Scan for the cell matching the given text and deliver its (x, y) coordinate at center. 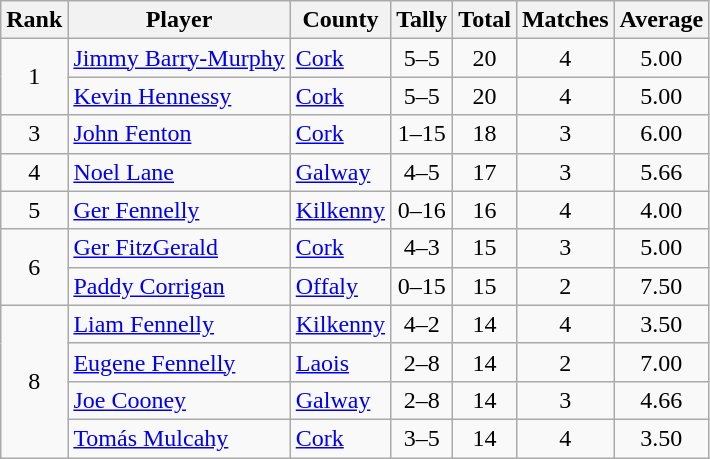
16 (485, 210)
Ger Fennelly (179, 210)
Noel Lane (179, 172)
Eugene Fennelly (179, 362)
Tomás Mulcahy (179, 438)
Average (662, 20)
6.00 (662, 134)
Liam Fennelly (179, 324)
1–15 (422, 134)
County (340, 20)
Tally (422, 20)
Offaly (340, 286)
Rank (34, 20)
4.00 (662, 210)
6 (34, 267)
Jimmy Barry-Murphy (179, 58)
5 (34, 210)
1 (34, 77)
Ger FitzGerald (179, 248)
Kevin Hennessy (179, 96)
4–5 (422, 172)
18 (485, 134)
0–15 (422, 286)
4–2 (422, 324)
Paddy Corrigan (179, 286)
0–16 (422, 210)
Laois (340, 362)
Total (485, 20)
Player (179, 20)
17 (485, 172)
Joe Cooney (179, 400)
8 (34, 381)
3–5 (422, 438)
7.50 (662, 286)
7.00 (662, 362)
John Fenton (179, 134)
5.66 (662, 172)
4–3 (422, 248)
4.66 (662, 400)
Matches (565, 20)
